Provide the (X, Y) coordinate of the cell's center where the given text is located.  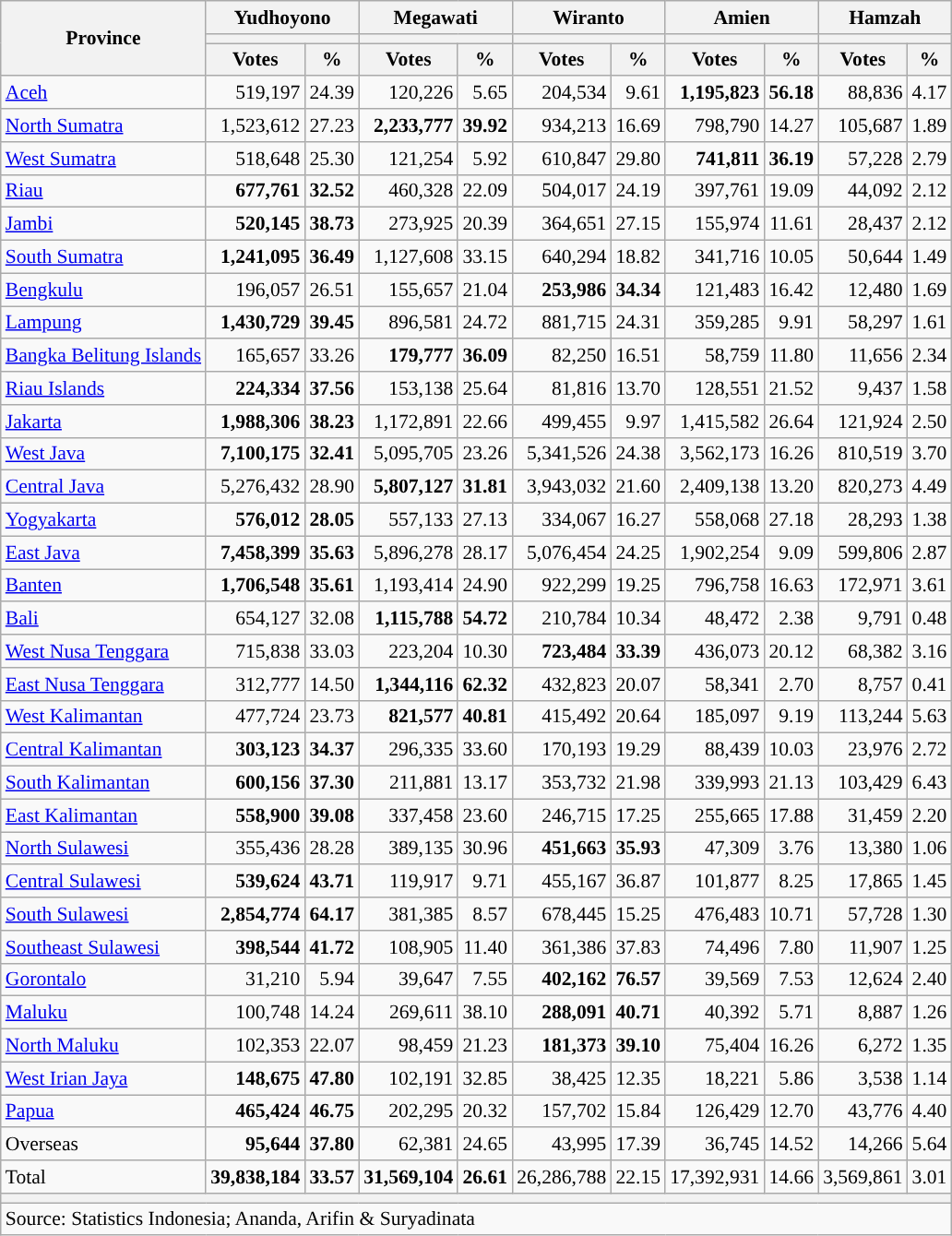
1.14 (930, 1078)
1,430,729 (255, 323)
37.56 (332, 388)
26.64 (791, 422)
36.87 (638, 882)
11,907 (863, 947)
881,715 (561, 323)
32.08 (332, 619)
38,425 (561, 1078)
253,986 (561, 290)
28.28 (332, 849)
16.42 (791, 290)
23.73 (332, 717)
1,115,788 (408, 619)
36.49 (332, 257)
499,455 (561, 422)
1,195,823 (714, 93)
62.32 (485, 684)
81,816 (561, 388)
17.39 (638, 1145)
9.91 (791, 323)
39,569 (714, 980)
2,409,138 (714, 487)
Riau Islands (103, 388)
1,172,891 (408, 422)
172,971 (863, 586)
1.49 (930, 257)
46.75 (332, 1111)
0.41 (930, 684)
11.61 (791, 224)
Hamzah (885, 18)
25.30 (332, 159)
451,663 (561, 849)
1,127,608 (408, 257)
15.25 (638, 914)
103,429 (863, 783)
9.71 (485, 882)
2.70 (791, 684)
Gorontalo (103, 980)
South Sumatra (103, 257)
3.70 (930, 454)
518,648 (255, 159)
15.84 (638, 1111)
10.05 (791, 257)
14.24 (332, 1013)
West Kalimantan (103, 717)
10.03 (791, 750)
397,761 (714, 191)
40,392 (714, 1013)
31.81 (485, 487)
5.71 (791, 1013)
820,273 (863, 487)
5,807,127 (408, 487)
24.90 (485, 586)
Bali (103, 619)
24.25 (638, 553)
17.25 (638, 815)
Yudhoyono (282, 18)
599,806 (863, 553)
47.80 (332, 1078)
476,483 (714, 914)
31,459 (863, 815)
28.17 (485, 553)
36.19 (791, 159)
157,702 (561, 1111)
22.09 (485, 191)
102,353 (255, 1046)
353,732 (561, 783)
821,577 (408, 717)
402,162 (561, 980)
31,210 (255, 980)
17,392,931 (714, 1177)
Wiranto (589, 18)
432,823 (561, 684)
7.80 (791, 947)
34.34 (638, 290)
39.10 (638, 1046)
5.92 (485, 159)
2.72 (930, 750)
14,266 (863, 1145)
6,272 (863, 1046)
5.63 (930, 717)
210,784 (561, 619)
Source: Statistics Indonesia; Ananda, Arifin & Suryadinata (476, 1219)
9.61 (638, 93)
165,657 (255, 356)
341,716 (714, 257)
Yogyakarta (103, 520)
Megawati (435, 18)
6.43 (930, 783)
798,790 (714, 125)
24.19 (638, 191)
8.25 (791, 882)
74,496 (714, 947)
101,877 (714, 882)
Riau (103, 191)
21.98 (638, 783)
181,373 (561, 1046)
600,156 (255, 783)
North Sulawesi (103, 849)
677,761 (255, 191)
3.16 (930, 651)
38.10 (485, 1013)
14.66 (791, 1177)
16.27 (638, 520)
11,656 (863, 356)
3.76 (791, 849)
1.61 (930, 323)
153,138 (408, 388)
19.25 (638, 586)
155,657 (408, 290)
934,213 (561, 125)
Province (103, 39)
37.80 (332, 1145)
3,538 (863, 1078)
5.94 (332, 980)
23.26 (485, 454)
246,715 (561, 815)
27.13 (485, 520)
339,993 (714, 783)
44,092 (863, 191)
3.61 (930, 586)
126,429 (714, 1111)
41.72 (332, 947)
4.17 (930, 93)
1.45 (930, 882)
95,644 (255, 1145)
East Java (103, 553)
27.15 (638, 224)
North Maluku (103, 1046)
18,221 (714, 1078)
38.73 (332, 224)
22.66 (485, 422)
21.04 (485, 290)
119,917 (408, 882)
37.83 (638, 947)
364,651 (561, 224)
Central Java (103, 487)
2.40 (930, 980)
Southeast Sulawesi (103, 947)
678,445 (561, 914)
34.37 (332, 750)
Amien (742, 18)
5,276,432 (255, 487)
1.30 (930, 914)
26.51 (332, 290)
40.81 (485, 717)
26,286,788 (561, 1177)
1,415,582 (714, 422)
113,244 (863, 717)
19.09 (791, 191)
312,777 (255, 684)
477,724 (255, 717)
179,777 (408, 356)
28.05 (332, 520)
121,924 (863, 422)
21.13 (791, 783)
33.39 (638, 651)
8,757 (863, 684)
196,057 (255, 290)
121,254 (408, 159)
1,523,612 (255, 125)
16.51 (638, 356)
1.35 (930, 1046)
16.69 (638, 125)
128,551 (714, 388)
Central Sulawesi (103, 882)
415,492 (561, 717)
121,483 (714, 290)
23.60 (485, 815)
57,728 (863, 914)
32.41 (332, 454)
273,925 (408, 224)
2.38 (791, 619)
39,838,184 (255, 1177)
504,017 (561, 191)
723,484 (561, 651)
1,988,306 (255, 422)
21.23 (485, 1046)
3.01 (930, 1177)
1,902,254 (714, 553)
98,459 (408, 1046)
7,458,399 (255, 553)
1.38 (930, 520)
Aceh (103, 93)
54.72 (485, 619)
2.20 (930, 815)
5,076,454 (561, 553)
East Nusa Tenggara (103, 684)
25.64 (485, 388)
50,644 (863, 257)
558,068 (714, 520)
South Sulawesi (103, 914)
39.92 (485, 125)
269,611 (408, 1013)
12,624 (863, 980)
5.64 (930, 1145)
8,887 (863, 1013)
7,100,175 (255, 454)
40.71 (638, 1013)
715,838 (255, 651)
Maluku (103, 1013)
43,776 (863, 1111)
796,758 (714, 586)
155,974 (714, 224)
20.32 (485, 1111)
170,193 (561, 750)
39.45 (332, 323)
5.86 (791, 1078)
21.60 (638, 487)
28,437 (863, 224)
8.57 (485, 914)
9.97 (638, 422)
741,811 (714, 159)
20.07 (638, 684)
5,896,278 (408, 553)
2,854,774 (255, 914)
1.69 (930, 290)
13.20 (791, 487)
22.07 (332, 1046)
120,226 (408, 93)
0.48 (930, 619)
13.70 (638, 388)
Banten (103, 586)
211,881 (408, 783)
558,900 (255, 815)
654,127 (255, 619)
7.55 (485, 980)
185,097 (714, 717)
24.39 (332, 93)
519,197 (255, 93)
465,424 (255, 1111)
355,436 (255, 849)
10.34 (638, 619)
26.61 (485, 1177)
62,381 (408, 1145)
640,294 (561, 257)
58,341 (714, 684)
389,135 (408, 849)
32.52 (332, 191)
Central Kalimantan (103, 750)
224,334 (255, 388)
Lampung (103, 323)
Papua (103, 1111)
9.19 (791, 717)
36.09 (485, 356)
9,791 (863, 619)
88,439 (714, 750)
204,534 (561, 93)
33.57 (332, 1177)
105,687 (863, 125)
Jambi (103, 224)
75,404 (714, 1046)
576,012 (255, 520)
19.29 (638, 750)
5,095,705 (408, 454)
21.52 (791, 388)
48,472 (714, 619)
148,675 (255, 1078)
1,193,414 (408, 586)
47,309 (714, 849)
2.34 (930, 356)
102,191 (408, 1078)
2.87 (930, 553)
337,458 (408, 815)
5.65 (485, 93)
11.40 (485, 947)
58,297 (863, 323)
334,067 (561, 520)
58,759 (714, 356)
922,299 (561, 586)
455,167 (561, 882)
East Kalimantan (103, 815)
33.60 (485, 750)
22.15 (638, 1177)
4.49 (930, 487)
1.89 (930, 125)
76.57 (638, 980)
North Sumatra (103, 125)
32.85 (485, 1078)
30.96 (485, 849)
Bengkulu (103, 290)
43.71 (332, 882)
South Kalimantan (103, 783)
10.30 (485, 651)
Total (103, 1177)
24.65 (485, 1145)
436,073 (714, 651)
29.80 (638, 159)
810,519 (863, 454)
West Sumatra (103, 159)
24.38 (638, 454)
303,123 (255, 750)
27.23 (332, 125)
539,624 (255, 882)
460,328 (408, 191)
20.12 (791, 651)
37.30 (332, 783)
13.17 (485, 783)
24.31 (638, 323)
35.93 (638, 849)
11.80 (791, 356)
9,437 (863, 388)
33.03 (332, 651)
4.40 (930, 1111)
14.50 (332, 684)
3,943,032 (561, 487)
88,836 (863, 93)
35.61 (332, 586)
2.79 (930, 159)
398,544 (255, 947)
13,380 (863, 849)
108,905 (408, 947)
557,133 (408, 520)
33.26 (332, 356)
18.82 (638, 257)
12,480 (863, 290)
17.88 (791, 815)
35.63 (332, 553)
31,569,104 (408, 1177)
24.72 (485, 323)
56.18 (791, 93)
17,865 (863, 882)
202,295 (408, 1111)
1.25 (930, 947)
296,335 (408, 750)
36,745 (714, 1145)
520,145 (255, 224)
West Irian Jaya (103, 1078)
16.63 (791, 586)
14.27 (791, 125)
West Nusa Tenggara (103, 651)
100,748 (255, 1013)
20.39 (485, 224)
288,091 (561, 1013)
610,847 (561, 159)
39,647 (408, 980)
361,386 (561, 947)
9.09 (791, 553)
2.50 (930, 422)
255,665 (714, 815)
3,562,173 (714, 454)
28.90 (332, 487)
82,250 (561, 356)
Jakarta (103, 422)
1.58 (930, 388)
12.70 (791, 1111)
359,285 (714, 323)
3,569,861 (863, 1177)
28,293 (863, 520)
12.35 (638, 1078)
Bangka Belitung Islands (103, 356)
5,341,526 (561, 454)
10.71 (791, 914)
1.26 (930, 1013)
33.15 (485, 257)
64.17 (332, 914)
1.06 (930, 849)
1,241,095 (255, 257)
2,233,777 (408, 125)
1,344,116 (408, 684)
43,995 (561, 1145)
20.64 (638, 717)
896,581 (408, 323)
23,976 (863, 750)
1,706,548 (255, 586)
27.18 (791, 520)
68,382 (863, 651)
Overseas (103, 1145)
14.52 (791, 1145)
381,385 (408, 914)
38.23 (332, 422)
7.53 (791, 980)
West Java (103, 454)
39.08 (332, 815)
57,228 (863, 159)
223,204 (408, 651)
